Return [x, y] of the center of cell containing provided text 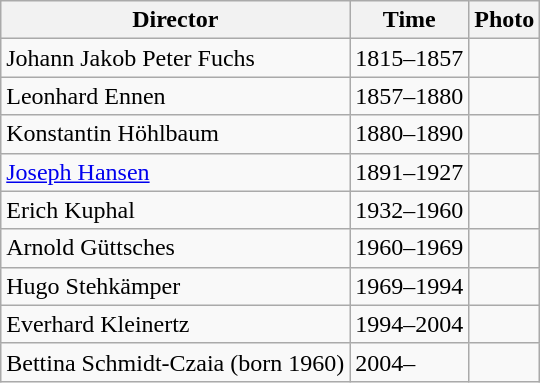
2004– [410, 362]
Johann Jakob Peter Fuchs [176, 58]
Leonhard Ennen [176, 96]
1880–1890 [410, 134]
Erich Kuphal [176, 210]
Arnold Güttsches [176, 248]
Everhard Kleinertz [176, 324]
Konstantin Höhlbaum [176, 134]
Time [410, 20]
Photo [504, 20]
Director [176, 20]
Bettina Schmidt-Czaia (born 1960) [176, 362]
1891–1927 [410, 172]
1969–1994 [410, 286]
1960–1969 [410, 248]
1815–1857 [410, 58]
1932–1960 [410, 210]
Hugo Stehkämper [176, 286]
1857–1880 [410, 96]
Joseph Hansen [176, 172]
1994–2004 [410, 324]
